Identify which cell holds the provided text, then report its (X, Y) central coordinate. 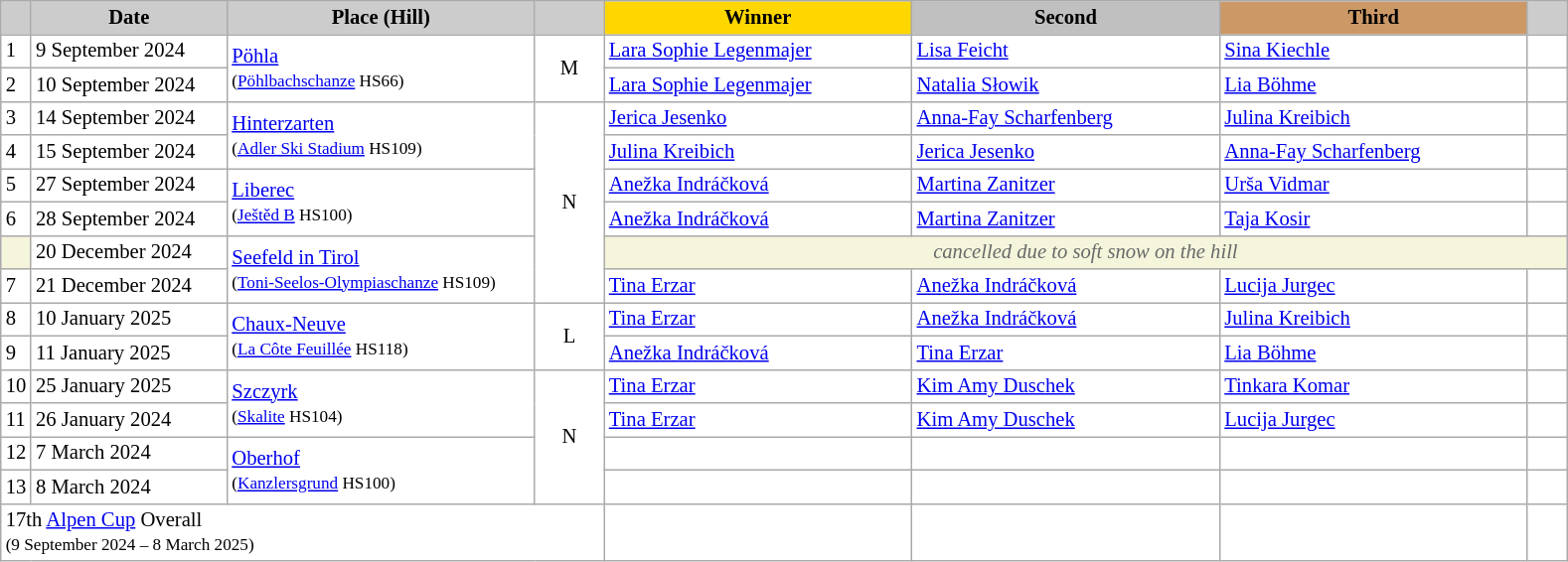
Third (1373, 17)
9 September 2024 (129, 51)
Second (1066, 17)
4 (16, 152)
Urša Vidmar (1373, 185)
Hinterzarten(Adler Ski Stadium HS109) (381, 135)
17th Alpen Cup Overall(9 September 2024 – 8 March 2025) (302, 532)
Seefeld in Tirol(Toni-Seelos-Olympiaschanze HS109) (381, 269)
26 January 2024 (129, 420)
Chaux-Neuve(La Côte Feuillée HS118) (381, 336)
Sina Kiechle (1373, 51)
1 (16, 51)
7 March 2024 (129, 453)
Date (129, 17)
5 (16, 185)
3 (16, 118)
6 (16, 218)
Liberec(Ještěd B HS100) (381, 202)
25 January 2025 (129, 386)
11 (16, 420)
2 (16, 84)
20 December 2024 (129, 252)
7 (16, 285)
8 (16, 319)
15 September 2024 (129, 152)
Tinkara Komar (1373, 386)
cancelled due to soft snow on the hill (1085, 252)
M (569, 68)
Winner (758, 17)
28 September 2024 (129, 218)
10 January 2025 (129, 319)
21 December 2024 (129, 285)
Place (Hill) (381, 17)
Natalia Słowik (1066, 84)
Taja Kosir (1373, 218)
12 (16, 453)
Lisa Feicht (1066, 51)
14 September 2024 (129, 118)
10 September 2024 (129, 84)
13 (16, 487)
Pöhla(Pöhlbachschanze HS66) (381, 68)
27 September 2024 (129, 185)
Szczyrk(Skalite HS104) (381, 403)
10 (16, 386)
8 March 2024 (129, 487)
11 January 2025 (129, 352)
9 (16, 352)
Oberhof(Kanzlersgrund HS100) (381, 470)
L (569, 336)
